For the text-containing cell, return its midpoint in (x, y) coordinate format. 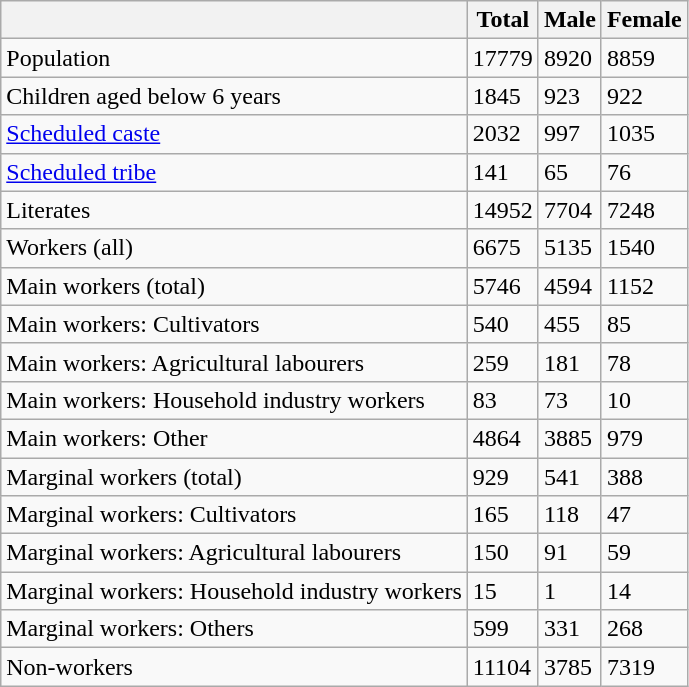
Main workers: Other (234, 438)
Marginal workers: Others (234, 629)
Scheduled tribe (234, 172)
997 (570, 134)
Non-workers (234, 667)
1 (570, 591)
Marginal workers: Agricultural labourers (234, 553)
11104 (502, 667)
Literates (234, 210)
Total (502, 20)
181 (570, 362)
118 (570, 515)
10 (644, 400)
8859 (644, 58)
Main workers: Cultivators (234, 324)
47 (644, 515)
165 (502, 515)
929 (502, 477)
85 (644, 324)
Workers (all) (234, 248)
14952 (502, 210)
541 (570, 477)
150 (502, 553)
922 (644, 96)
83 (502, 400)
59 (644, 553)
1152 (644, 286)
Marginal workers: Cultivators (234, 515)
91 (570, 553)
5746 (502, 286)
7319 (644, 667)
3885 (570, 438)
268 (644, 629)
Main workers: Agricultural labourers (234, 362)
1035 (644, 134)
78 (644, 362)
Marginal workers: Household industry workers (234, 591)
65 (570, 172)
388 (644, 477)
76 (644, 172)
7248 (644, 210)
1845 (502, 96)
599 (502, 629)
1540 (644, 248)
Female (644, 20)
Male (570, 20)
540 (502, 324)
4594 (570, 286)
Main workers (total) (234, 286)
331 (570, 629)
73 (570, 400)
Children aged below 6 years (234, 96)
Scheduled caste (234, 134)
Main workers: Household industry workers (234, 400)
17779 (502, 58)
141 (502, 172)
979 (644, 438)
15 (502, 591)
Marginal workers (total) (234, 477)
259 (502, 362)
3785 (570, 667)
2032 (502, 134)
14 (644, 591)
7704 (570, 210)
6675 (502, 248)
Population (234, 58)
923 (570, 96)
455 (570, 324)
5135 (570, 248)
8920 (570, 58)
4864 (502, 438)
